For the text-containing cell, return its midpoint in [x, y] coordinate format. 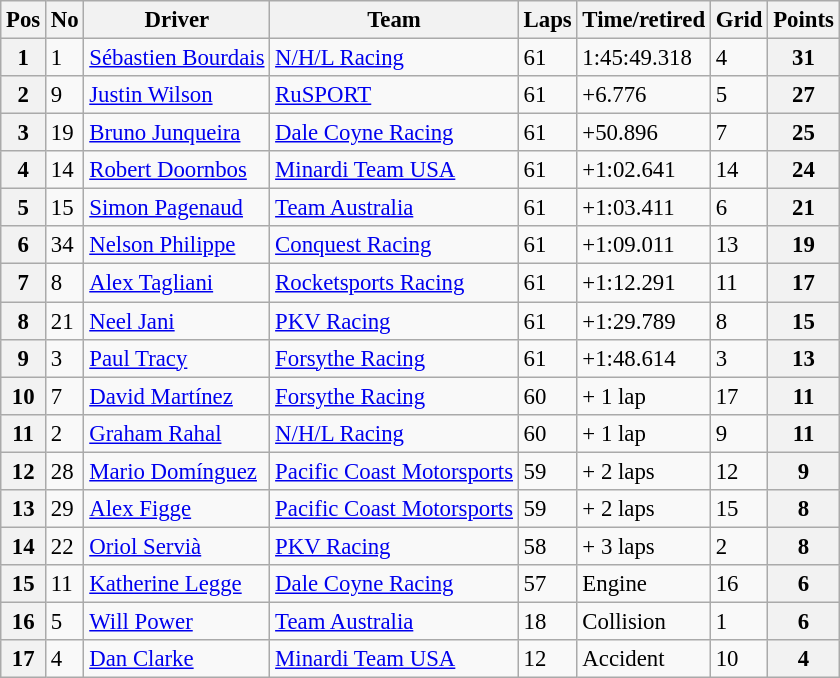
Rocketsports Racing [394, 283]
Accident [644, 659]
+1:03.411 [644, 208]
No [65, 20]
+1:48.614 [644, 358]
Oriol Servià [177, 546]
Team [394, 20]
+50.896 [644, 133]
58 [548, 546]
Nelson Philippe [177, 245]
Grid [738, 20]
Graham Rahal [177, 433]
Robert Doornbos [177, 170]
+ 3 laps [644, 546]
Paul Tracy [177, 358]
Alex Figge [177, 509]
Alex Tagliani [177, 283]
Points [804, 20]
David Martínez [177, 396]
Neel Jani [177, 321]
Will Power [177, 621]
Collision [644, 621]
Time/retired [644, 20]
Pos [24, 20]
RuSPORT [394, 95]
27 [804, 95]
Sébastien Bourdais [177, 58]
+1:02.641 [644, 170]
Driver [177, 20]
25 [804, 133]
Laps [548, 20]
29 [65, 509]
28 [65, 471]
+6.776 [644, 95]
1:45:49.318 [644, 58]
Justin Wilson [177, 95]
Mario Domínguez [177, 471]
31 [804, 58]
+1:09.011 [644, 245]
34 [65, 245]
57 [548, 584]
Conquest Racing [394, 245]
24 [804, 170]
Dan Clarke [177, 659]
+1:29.789 [644, 321]
18 [548, 621]
Katherine Legge [177, 584]
22 [65, 546]
Engine [644, 584]
Simon Pagenaud [177, 208]
Bruno Junqueira [177, 133]
+1:12.291 [644, 283]
